Determine the [X, Y] coordinate at the center of the cell enclosing the given text.  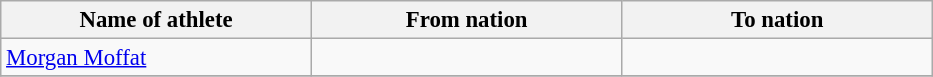
From nation [466, 20]
Name of athlete [156, 20]
To nation [778, 20]
Morgan Moffat [156, 58]
